Extract the [x, y] coordinate from the center of the cell holding the provided text.  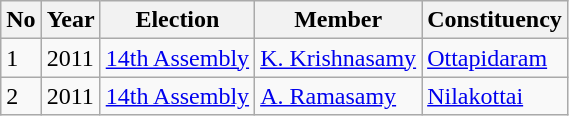
2 [21, 96]
Nilakottai [495, 96]
Ottapidaram [495, 58]
A. Ramasamy [338, 96]
No [21, 20]
Year [70, 20]
Constituency [495, 20]
Election [177, 20]
K. Krishnasamy [338, 58]
Member [338, 20]
1 [21, 58]
